From the cell containing the given text, extract its center point as (X, Y) coordinate. 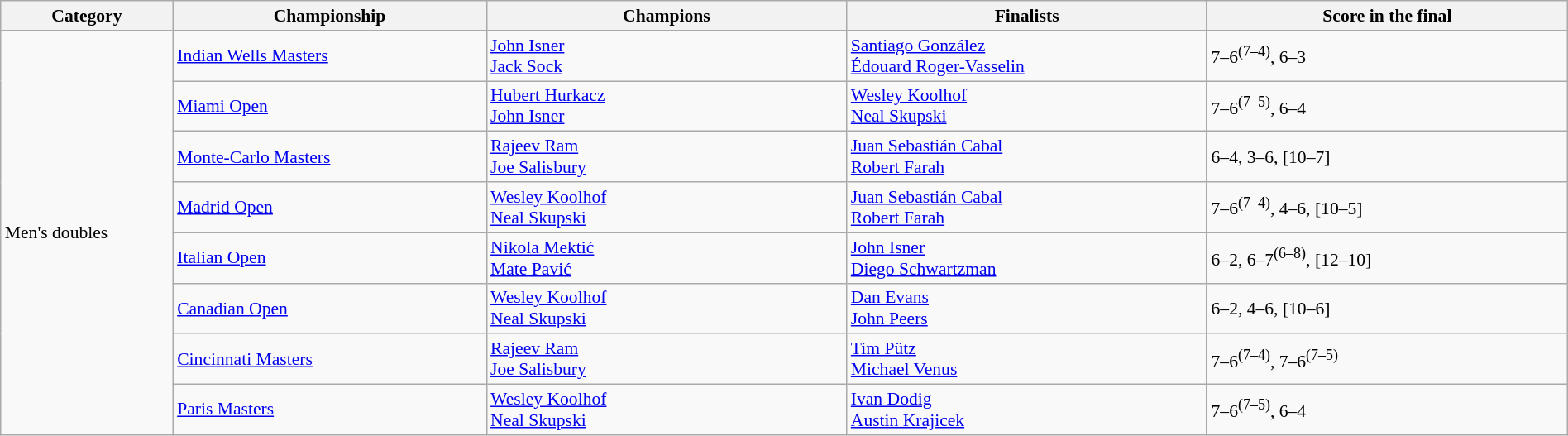
Miami Open (329, 106)
Score in the final (1387, 16)
Category (87, 16)
Nikola Mektić Mate Pavić (667, 258)
Tim Pütz Michael Venus (1027, 359)
Cincinnati Masters (329, 359)
Men's doubles (87, 233)
Dan Evans John Peers (1027, 308)
Indian Wells Masters (329, 56)
Finalists (1027, 16)
Ivan Dodig Austin Krajicek (1027, 410)
Madrid Open (329, 207)
Santiago González Édouard Roger-Vasselin (1027, 56)
Canadian Open (329, 308)
7–6(7–4), 4–6, [10–5] (1387, 207)
Hubert Hurkacz John Isner (667, 106)
John Isner Diego Schwartzman (1027, 258)
6–2, 4–6, [10–6] (1387, 308)
Championship (329, 16)
6–4, 3–6, [10–7] (1387, 157)
John Isner Jack Sock (667, 56)
Italian Open (329, 258)
Monte-Carlo Masters (329, 157)
Champions (667, 16)
6–2, 6–7(6–8), [12–10] (1387, 258)
7–6(7–4), 6–3 (1387, 56)
7–6(7–4), 7–6(7–5) (1387, 359)
Paris Masters (329, 410)
